Find where the given text appears and provide that cell's center as [X, Y] coordinate. 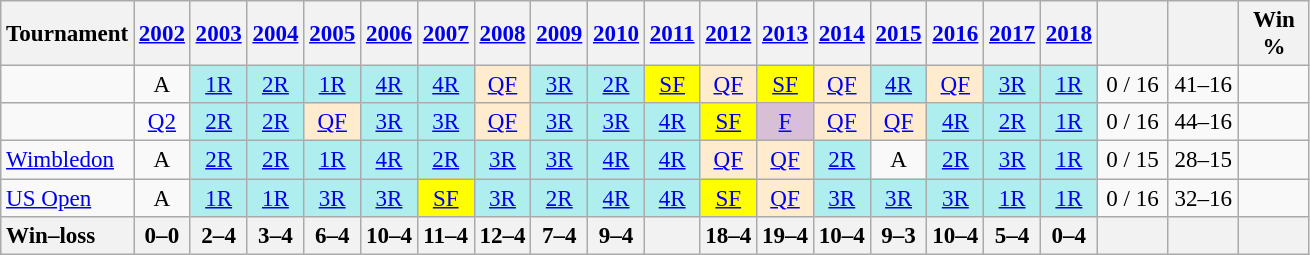
6–4 [332, 236]
2002 [162, 34]
2010 [616, 34]
32–16 [1204, 198]
5–4 [1012, 236]
2007 [446, 34]
2–4 [218, 236]
2003 [218, 34]
18–4 [728, 236]
0 / 15 [1132, 160]
44–16 [1204, 122]
2004 [276, 34]
7–4 [560, 236]
2006 [390, 34]
2016 [956, 34]
2012 [728, 34]
2005 [332, 34]
41–16 [1204, 85]
28–15 [1204, 160]
2015 [898, 34]
F [786, 122]
2008 [502, 34]
Q2 [162, 122]
9–3 [898, 236]
2013 [786, 34]
3–4 [276, 236]
Tournament [68, 34]
US Open [68, 198]
2009 [560, 34]
Wimbledon [68, 160]
12–4 [502, 236]
0–0 [162, 236]
2017 [1012, 34]
19–4 [786, 236]
Win % [1274, 34]
0–4 [1068, 236]
2011 [672, 34]
9–4 [616, 236]
2014 [842, 34]
2018 [1068, 34]
Win–loss [68, 236]
11–4 [446, 236]
